Determine the [x, y] coordinate at the center of the cell enclosing the given text.  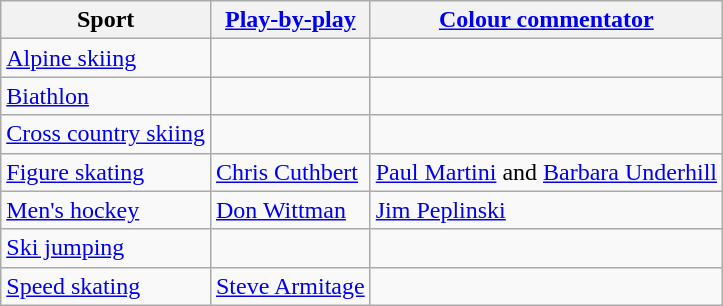
Men's hockey [106, 210]
Chris Cuthbert [290, 172]
Steve Armitage [290, 286]
Don Wittman [290, 210]
Paul Martini and Barbara Underhill [546, 172]
Biathlon [106, 96]
Sport [106, 20]
Play-by-play [290, 20]
Jim Peplinski [546, 210]
Alpine skiing [106, 58]
Cross country skiing [106, 134]
Colour commentator [546, 20]
Figure skating [106, 172]
Speed skating [106, 286]
Ski jumping [106, 248]
